Identify which cell holds the provided text, then report its (X, Y) central coordinate. 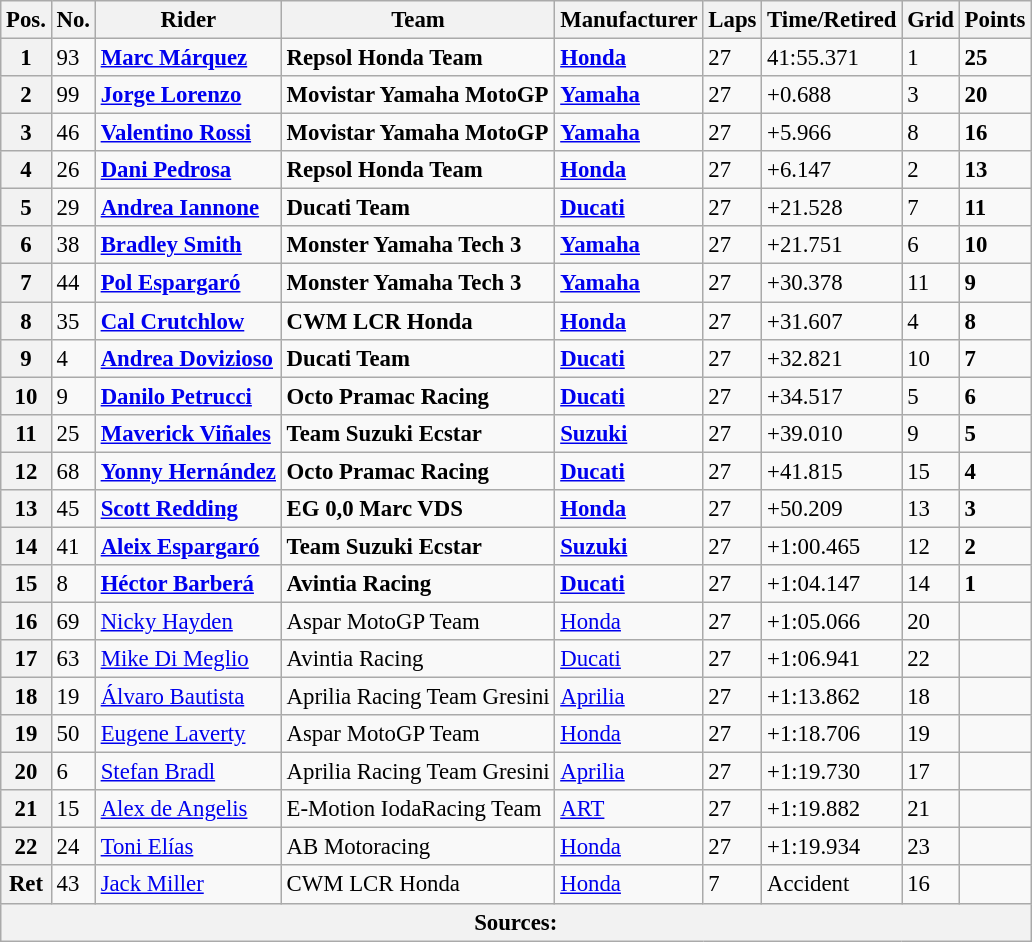
+39.010 (832, 433)
43 (73, 885)
23 (930, 847)
50 (73, 734)
+1:19.730 (832, 772)
Manufacturer (629, 20)
38 (73, 245)
+34.517 (832, 396)
+1:19.882 (832, 809)
Álvaro Bautista (188, 697)
+1:18.706 (832, 734)
Eugene Laverty (188, 734)
26 (73, 170)
Bradley Smith (188, 245)
Jorge Lorenzo (188, 95)
E-Motion IodaRacing Team (418, 809)
+0.688 (832, 95)
Alex de Angelis (188, 809)
Andrea Dovizioso (188, 358)
Nicky Hayden (188, 621)
Héctor Barberá (188, 584)
+1:06.941 (832, 659)
Rider (188, 20)
Toni Elías (188, 847)
Mike Di Meglio (188, 659)
Stefan Bradl (188, 772)
+21.528 (832, 208)
Points (994, 20)
EG 0,0 Marc VDS (418, 509)
+50.209 (832, 509)
Aleix Espargaró (188, 546)
+6.147 (832, 170)
Sources: (516, 922)
45 (73, 509)
ART (629, 809)
41 (73, 546)
Laps (732, 20)
44 (73, 283)
Jack Miller (188, 885)
Team (418, 20)
Ret (26, 885)
Pol Espargaró (188, 283)
Maverick Viñales (188, 433)
Yonny Hernández (188, 471)
Marc Márquez (188, 58)
Grid (930, 20)
63 (73, 659)
35 (73, 321)
69 (73, 621)
Scott Redding (188, 509)
+1:04.147 (832, 584)
+32.821 (832, 358)
+21.751 (832, 245)
+30.378 (832, 283)
Accident (832, 885)
+5.966 (832, 133)
41:55.371 (832, 58)
68 (73, 471)
Danilo Petrucci (188, 396)
24 (73, 847)
Valentino Rossi (188, 133)
99 (73, 95)
+41.815 (832, 471)
+31.607 (832, 321)
46 (73, 133)
Dani Pedrosa (188, 170)
+1:19.934 (832, 847)
+1:13.862 (832, 697)
Andrea Iannone (188, 208)
Cal Crutchlow (188, 321)
No. (73, 20)
Pos. (26, 20)
Time/Retired (832, 20)
29 (73, 208)
93 (73, 58)
+1:00.465 (832, 546)
AB Motoracing (418, 847)
+1:05.066 (832, 621)
